Extract the [X, Y] coordinate from the center of the cell holding the provided text.  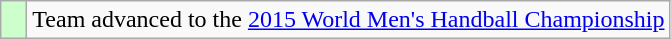
Team advanced to the 2015 World Men's Handball Championship [348, 20]
